Scan for the cell matching the given text and deliver its [X, Y] coordinate at center. 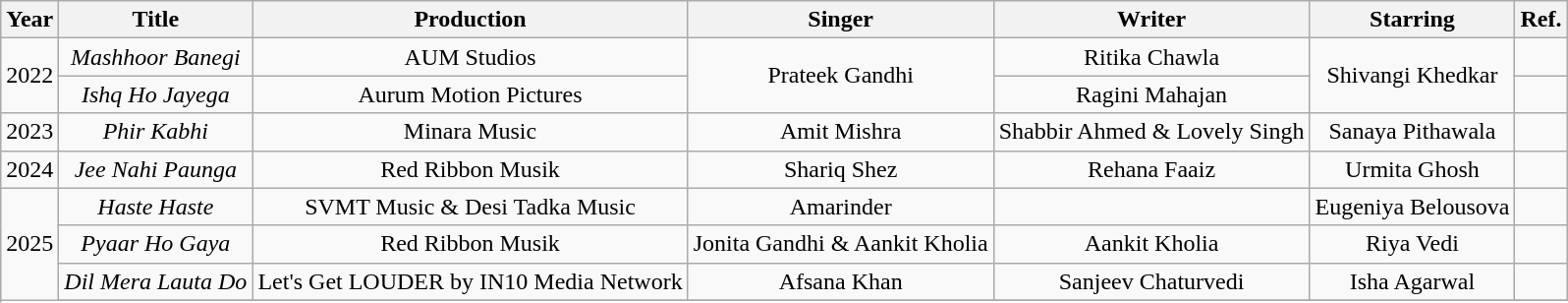
2025 [29, 244]
SVMT Music & Desi Tadka Music [470, 207]
Jee Nahi Paunga [155, 169]
Rehana Faaiz [1151, 169]
Ragini Mahajan [1151, 94]
Prateek Gandhi [841, 76]
Title [155, 20]
Pyaar Ho Gaya [155, 244]
Phir Kabhi [155, 132]
Isha Agarwal [1413, 281]
Shivangi Khedkar [1413, 76]
Eugeniya Belousova [1413, 207]
Production [470, 20]
Mashhoor Banegi [155, 57]
2022 [29, 76]
Writer [1151, 20]
Dil Mera Lauta Do [155, 281]
Ref. [1540, 20]
Sanjeev Chaturvedi [1151, 281]
Singer [841, 20]
Year [29, 20]
Let's Get LOUDER by IN10 Media Network [470, 281]
Riya Vedi [1413, 244]
2023 [29, 132]
2024 [29, 169]
Aankit Kholia [1151, 244]
Amarinder [841, 207]
Ishq Ho Jayega [155, 94]
Shariq Shez [841, 169]
Aurum Motion Pictures [470, 94]
Minara Music [470, 132]
Afsana Khan [841, 281]
Haste Haste [155, 207]
Shabbir Ahmed & Lovely Singh [1151, 132]
Jonita Gandhi & Aankit Kholia [841, 244]
Starring [1413, 20]
AUM Studios [470, 57]
Amit Mishra [841, 132]
Sanaya Pithawala [1413, 132]
Urmita Ghosh [1413, 169]
Ritika Chawla [1151, 57]
